Scan for the cell matching the given text and deliver its (x, y) coordinate at center. 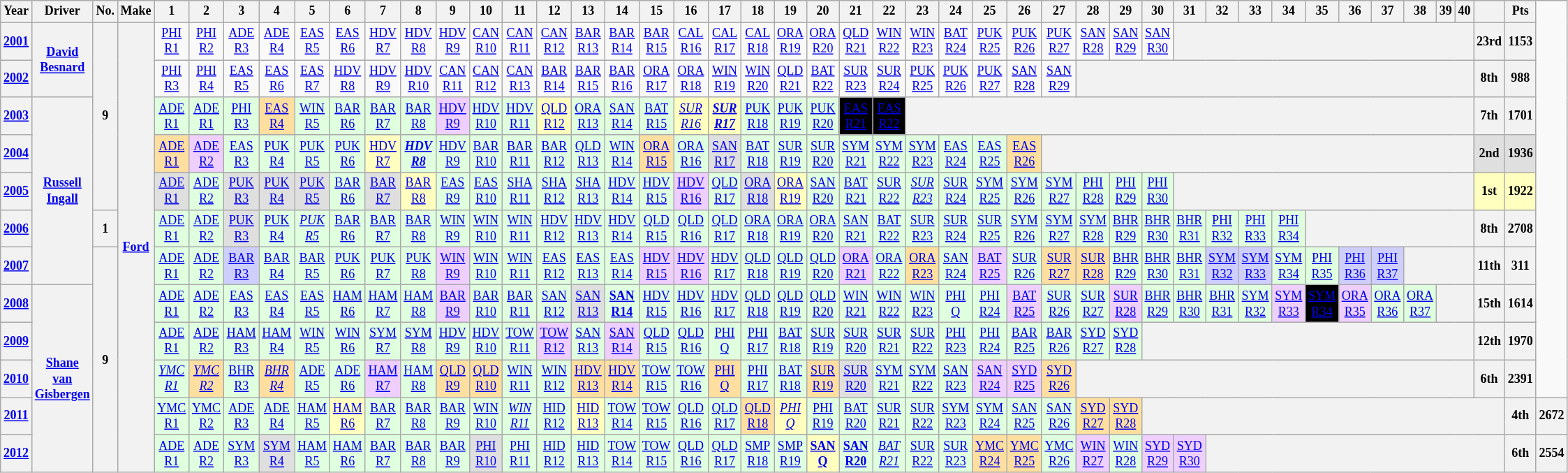
28 (1093, 11)
SANR23 (956, 379)
WINR12 (554, 379)
2708 (1521, 228)
2004 (17, 154)
Make (135, 11)
PHIR29 (1125, 191)
2006 (17, 228)
19 (790, 11)
BARR25 (1024, 341)
SHAR12 (554, 191)
EASR7 (313, 79)
18 (758, 11)
David Besnard (62, 60)
SURR16 (691, 116)
PHIR19 (822, 416)
2002 (17, 79)
PUKR19 (790, 116)
QLDR12 (554, 116)
SYMR24 (990, 416)
SYDR26 (1059, 379)
PUKR8 (419, 266)
40 (1465, 11)
37 (1388, 11)
2005 (17, 191)
BARR13 (589, 41)
SHAR11 (519, 191)
SYDR30 (1190, 453)
SYMR3 (242, 453)
HAMR3 (242, 341)
WINR6 (348, 341)
PHIR37 (1388, 266)
BARR12 (554, 154)
25 (990, 11)
SANR26 (1059, 416)
PHIR23 (956, 341)
EASR26 (1024, 154)
CANR13 (519, 79)
EASR10 (486, 191)
WINR20 (758, 79)
ORAR23 (922, 266)
ORAR17 (656, 79)
14 (621, 11)
PHIR28 (1093, 191)
2nd (1490, 154)
16 (691, 11)
PUKR20 (822, 116)
ADER5 (313, 379)
WINR19 (725, 79)
PHIR36 (1354, 266)
1614 (1521, 304)
1922 (1521, 191)
PHIR34 (1289, 228)
26 (1024, 11)
SYMR4 (276, 453)
YMCR24 (990, 453)
PHIR4 (207, 79)
Driver (62, 11)
2 (207, 11)
SMPR19 (790, 453)
SANR30 (1157, 41)
11th (1490, 266)
SYDR25 (1024, 379)
2012 (17, 453)
Ford (135, 247)
WINR21 (856, 304)
CANR10 (486, 41)
SURR17 (725, 116)
12 (554, 11)
BHRR4 (276, 379)
BARR3 (242, 266)
PHIR11 (519, 453)
2007 (17, 266)
SANR12 (554, 304)
2010 (17, 379)
4 (276, 11)
HAMR4 (276, 341)
15 (656, 11)
SMPR18 (758, 453)
7 (383, 11)
PHIR35 (1322, 266)
PUKR7 (383, 266)
Russell Ingall (62, 191)
2008 (17, 304)
Year (17, 11)
BARR4 (276, 266)
311 (1521, 266)
17 (725, 11)
CALR17 (725, 41)
BATR24 (956, 41)
2672 (1551, 416)
SANR21 (856, 228)
ORAR16 (691, 154)
ORAR35 (1354, 304)
2009 (17, 341)
1701 (1521, 116)
EASR12 (554, 266)
PHIR1 (172, 41)
EASR13 (589, 266)
2011 (17, 416)
2001 (17, 41)
CALR16 (691, 41)
12th (1490, 341)
TOWR12 (554, 341)
5 (313, 11)
No. (105, 11)
BATR20 (856, 416)
EASR9 (452, 191)
SYDR29 (1157, 453)
PHIR33 (1255, 228)
31 (1190, 11)
HDVR12 (554, 228)
PHIR10 (486, 453)
29 (1125, 11)
ORAR36 (1388, 304)
1970 (1521, 341)
20 (822, 11)
WINR14 (621, 154)
1st (1490, 191)
35 (1322, 11)
SURR25 (990, 228)
27 (1059, 11)
1936 (1521, 154)
21 (856, 11)
ORAR15 (656, 154)
PHIR2 (207, 41)
Shane van Gisbergen (62, 379)
HDVR11 (519, 116)
39 (1445, 11)
BARR26 (1059, 341)
ORAR22 (889, 266)
BATR15 (656, 116)
10 (486, 11)
SHAR13 (589, 191)
13 (589, 11)
BARR16 (621, 79)
YMCR25 (1024, 453)
22 (889, 11)
EASR22 (889, 116)
TOWR11 (519, 341)
ORAR13 (589, 116)
SYMR25 (990, 191)
WINR28 (1125, 453)
SYMR8 (419, 341)
30 (1157, 11)
EASR21 (856, 116)
QLDR10 (486, 379)
SYMR7 (383, 341)
7th (1490, 116)
QLDR9 (452, 379)
ORAR21 (856, 266)
EASR14 (621, 266)
8 (419, 11)
2391 (1521, 379)
2554 (1551, 453)
33 (1255, 11)
BARR5 (313, 266)
SANR17 (725, 154)
ADER6 (348, 379)
4th (1521, 416)
ORAR37 (1420, 304)
PHIR30 (1157, 191)
CALR18 (758, 41)
23 (922, 11)
SYMR28 (1093, 228)
32 (1222, 11)
YMCR26 (1059, 453)
1153 (1521, 41)
PUKR18 (758, 116)
PHIR32 (1222, 228)
2003 (17, 116)
988 (1521, 79)
SANQ (822, 453)
38 (1420, 11)
15th (1490, 304)
23rd (1490, 41)
BHRR3 (242, 379)
WINR27 (1093, 453)
11 (519, 11)
3 (242, 11)
36 (1354, 11)
6 (348, 11)
34 (1289, 11)
Pts (1521, 11)
TOWR16 (691, 379)
24 (956, 11)
EASR25 (990, 154)
EASR24 (956, 154)
SANR25 (1024, 416)
QLDR13 (589, 154)
